Return (x, y) of the center of cell containing provided text 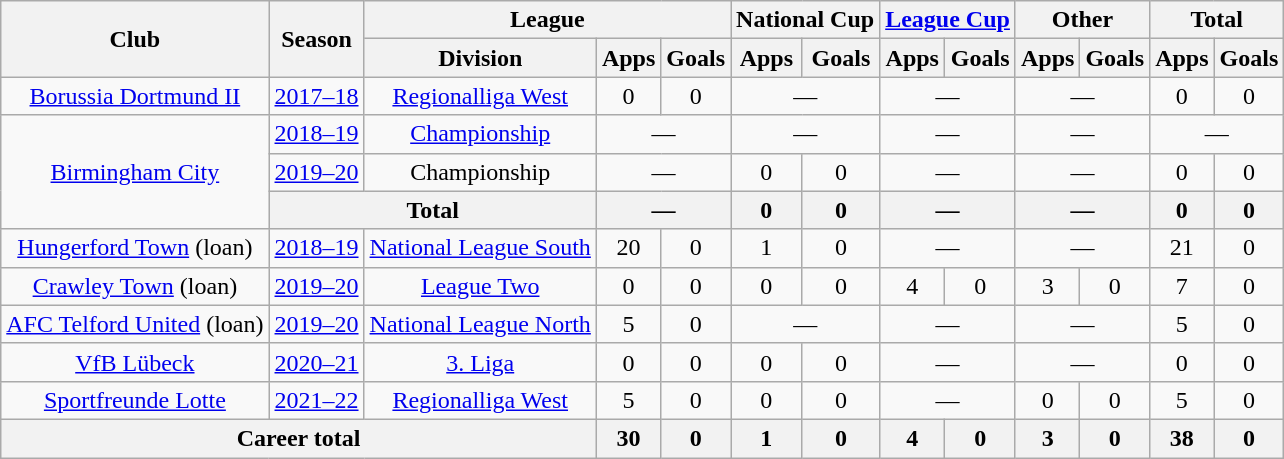
League Cup (948, 20)
3. Liga (480, 362)
AFC Telford United (loan) (135, 324)
2021–22 (316, 400)
League (548, 20)
20 (628, 248)
Borussia Dortmund II (135, 96)
21 (1182, 248)
30 (628, 438)
7 (1182, 286)
Other (1082, 20)
38 (1182, 438)
Birmingham City (135, 172)
National Cup (806, 20)
Career total (299, 438)
National League South (480, 248)
VfB Lübeck (135, 362)
League Two (480, 286)
2017–18 (316, 96)
National League North (480, 324)
Sportfreunde Lotte (135, 400)
Club (135, 39)
Division (480, 58)
Crawley Town (loan) (135, 286)
Season (316, 39)
Hungerford Town (loan) (135, 248)
2020–21 (316, 362)
